Scan for the cell matching the given text and deliver its (x, y) coordinate at center. 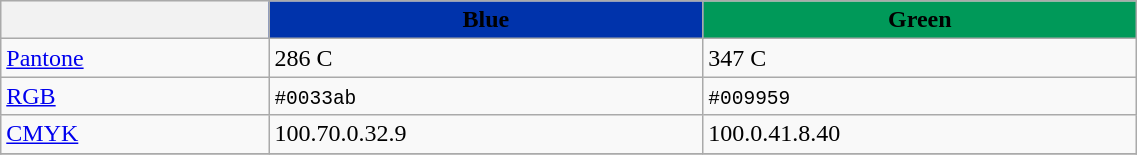
#0033ab (486, 96)
#009959 (920, 96)
100.0.41.8.40 (920, 134)
Pantone (135, 58)
CMYK (135, 134)
100.70.0.32.9 (486, 134)
286 C (486, 58)
RGB (135, 96)
347 C (920, 58)
Blue (486, 20)
Green (920, 20)
